Extract the [X, Y] coordinate from the center of the cell holding the provided text.  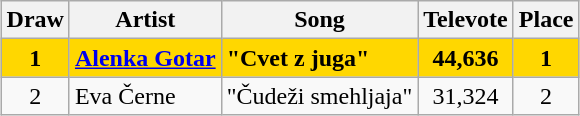
31,324 [466, 96]
Eva Černe [145, 96]
"Čudeži smehljaja" [320, 96]
Place [546, 20]
Alenka Gotar [145, 58]
Artist [145, 20]
Draw [35, 20]
Televote [466, 20]
"Cvet z juga" [320, 58]
Song [320, 20]
44,636 [466, 58]
